Capture the cell that displays the provided text and extract its [X, Y] central coordinate. 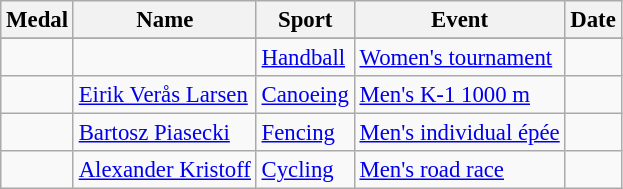
Event [460, 20]
Cycling [305, 170]
Eirik Verås Larsen [164, 95]
Name [164, 20]
Alexander Kristoff [164, 170]
Women's tournament [460, 58]
Canoeing [305, 95]
Men's road race [460, 170]
Date [593, 20]
Men's individual épée [460, 133]
Medal [38, 20]
Sport [305, 20]
Men's K-1 1000 m [460, 95]
Handball [305, 58]
Bartosz Piasecki [164, 133]
Fencing [305, 133]
